Detect which cell encompasses the target text, then output its (x, y) center coordinate. 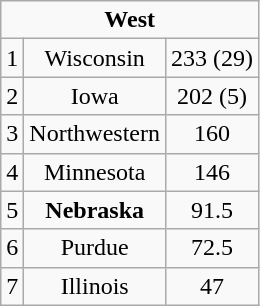
Purdue (95, 248)
1 (12, 58)
4 (12, 172)
Iowa (95, 96)
47 (212, 286)
146 (212, 172)
7 (12, 286)
2 (12, 96)
91.5 (212, 210)
3 (12, 134)
Minnesota (95, 172)
5 (12, 210)
72.5 (212, 248)
West (130, 20)
202 (5) (212, 96)
Wisconsin (95, 58)
Nebraska (95, 210)
Northwestern (95, 134)
Illinois (95, 286)
6 (12, 248)
233 (29) (212, 58)
160 (212, 134)
